Return (x, y) of the center of cell containing provided text 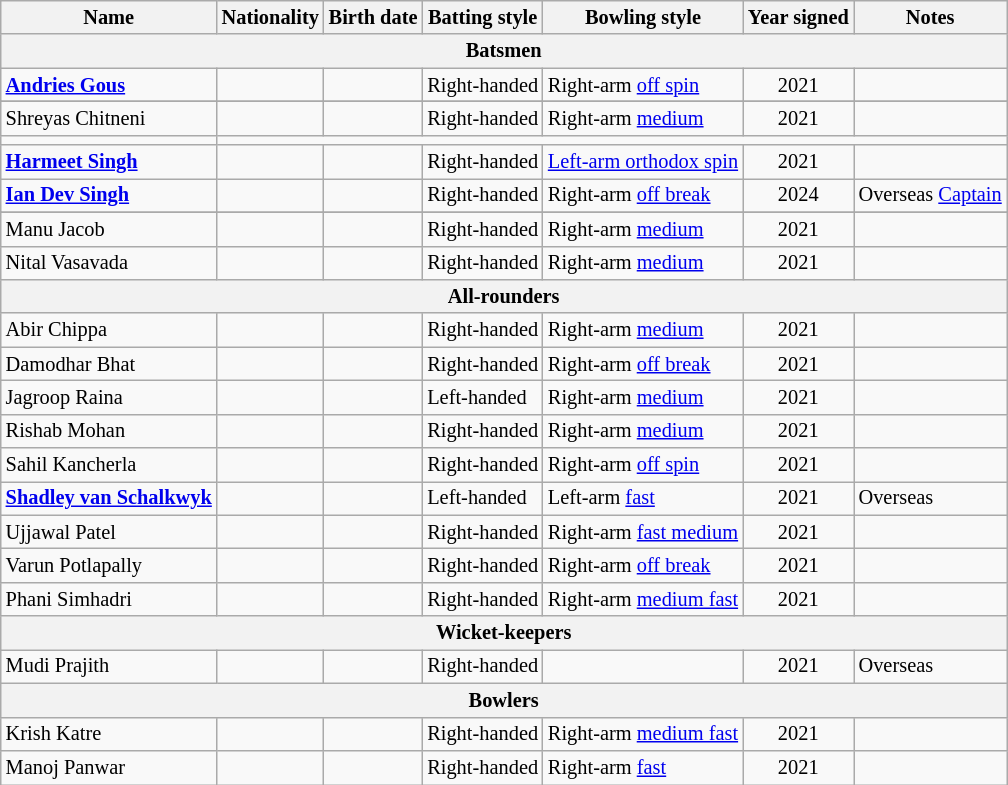
Batting style (482, 17)
Overseas Captain (930, 195)
Wicket-keepers (504, 633)
Birth date (374, 17)
Shreyas Chitneni (109, 118)
Harmeet Singh (109, 162)
Left-arm fast (643, 498)
Nital Vasavada (109, 263)
Right-arm fast (643, 767)
Ian Dev Singh (109, 195)
Rishab Mohan (109, 431)
Manoj Panwar (109, 767)
Right-arm fast medium (643, 532)
Andries Gous (109, 85)
Batsmen (504, 51)
Notes (930, 17)
Krish Katre (109, 734)
Bowlers (504, 700)
Shadley van Schalkwyk (109, 498)
2024 (798, 195)
Damodhar Bhat (109, 364)
Jagroop Raina (109, 397)
Phani Simhadri (109, 599)
Sahil Kancherla (109, 465)
Left-arm orthodox spin (643, 162)
Nationality (270, 17)
All-rounders (504, 296)
Manu Jacob (109, 229)
Year signed (798, 17)
Bowling style (643, 17)
Abir Chippa (109, 330)
Name (109, 17)
Ujjawal Patel (109, 532)
Varun Potlapally (109, 565)
Mudi Prajith (109, 666)
